Provide the (x, y) coordinate of the cell's center where the given text is located.  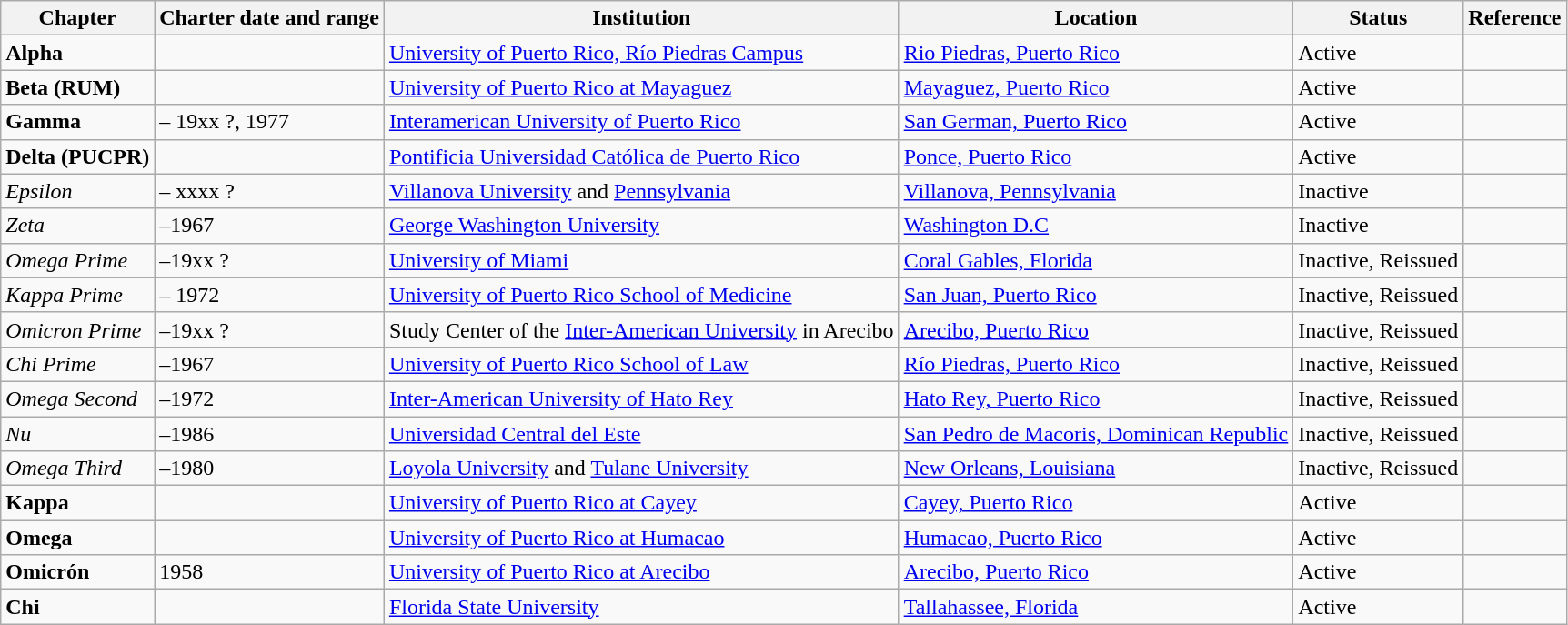
Villanova, Pennsylvania (1096, 191)
San Juan, Puerto Rico (1096, 295)
Kappa Prime (78, 295)
Tallahassee, Florida (1096, 607)
University of Puerto Rico at Cayey (641, 503)
San German, Puerto Rico (1096, 122)
Washington D.C (1096, 226)
Omega (78, 538)
Study Center of the Inter-American University in Arecibo (641, 329)
Institution (641, 18)
–1972 (269, 398)
Omega Prime (78, 260)
San Pedro de Macoris, Dominican Republic (1096, 434)
Interamerican University of Puerto Rico (641, 122)
1958 (269, 572)
Cayey, Puerto Rico (1096, 503)
Status (1379, 18)
Hato Rey, Puerto Rico (1096, 398)
– 19xx ?, 1977 (269, 122)
Loyola University and Tulane University (641, 469)
Chapter (78, 18)
New Orleans, Louisiana (1096, 469)
Chi (78, 607)
Zeta (78, 226)
Florida State University (641, 607)
– xxxx ? (269, 191)
Location (1096, 18)
Alpha (78, 53)
Epsilon (78, 191)
Reference (1515, 18)
University of Puerto Rico School of Law (641, 364)
Beta (RUM) (78, 87)
University of Puerto Rico School of Medicine (641, 295)
Pontificia Universidad Católica de Puerto Rico (641, 156)
–1980 (269, 469)
Omega Second (78, 398)
University of Miami (641, 260)
University of Puerto Rico at Arecibo (641, 572)
Chi Prime (78, 364)
University of Puerto Rico at Mayaguez (641, 87)
Gamma (78, 122)
Delta (PUCPR) (78, 156)
Río Piedras, Puerto Rico (1096, 364)
Coral Gables, Florida (1096, 260)
University of Puerto Rico at Humacao (641, 538)
– 1972 (269, 295)
Nu (78, 434)
Omicrón (78, 572)
Omega Third (78, 469)
Ponce, Puerto Rico (1096, 156)
Rio Piedras, Puerto Rico (1096, 53)
Villanova University and Pennsylvania (641, 191)
University of Puerto Rico, Río Piedras Campus (641, 53)
Universidad Central del Este (641, 434)
Kappa (78, 503)
Inter-American University of Hato Rey (641, 398)
Mayaguez, Puerto Rico (1096, 87)
Humacao, Puerto Rico (1096, 538)
George Washington University (641, 226)
Omicron Prime (78, 329)
–1986 (269, 434)
Charter date and range (269, 18)
